Determine the [X, Y] coordinate at the center of the cell enclosing the given text.  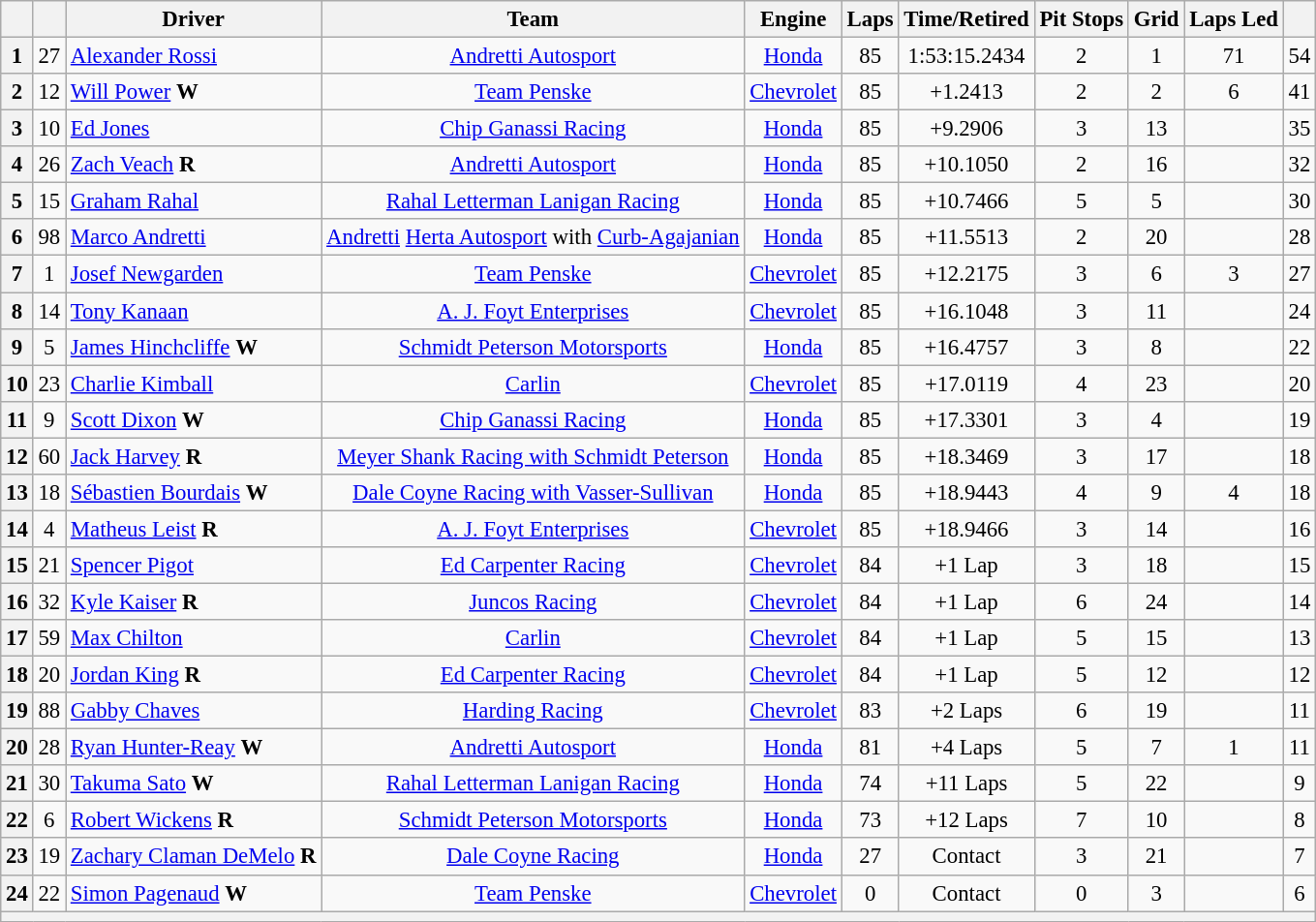
Kyle Kaiser R [194, 601]
88 [48, 711]
Dale Coyne Racing [533, 857]
Josef Newgarden [194, 274]
59 [48, 638]
Grid [1156, 19]
Gabby Chaves [194, 711]
Andretti Herta Autosport with Curb-Agajanian [533, 237]
Sébastien Bourdais W [194, 493]
Marco Andretti [194, 237]
Team [533, 19]
Laps [870, 19]
Matheus Leist R [194, 529]
Will Power W [194, 92]
+17.3301 [966, 419]
Max Chilton [194, 638]
+16.4757 [966, 347]
+16.1048 [966, 311]
Ryan Hunter-Reay W [194, 748]
Graham Rahal [194, 201]
+4 Laps [966, 748]
+12 Laps [966, 820]
Dale Coyne Racing with Vasser-Sullivan [533, 493]
1:53:15.2434 [966, 56]
98 [48, 237]
26 [48, 165]
Takuma Sato W [194, 784]
+11 Laps [966, 784]
Engine [793, 19]
60 [48, 456]
+2 Laps [966, 711]
Simon Pagenaud W [194, 893]
+9.2906 [966, 129]
James Hinchcliffe W [194, 347]
+18.9466 [966, 529]
+1.2413 [966, 92]
+18.9443 [966, 493]
54 [1300, 56]
Laps Led [1234, 19]
+17.0119 [966, 384]
Pit Stops [1081, 19]
+12.2175 [966, 274]
Harding Racing [533, 711]
Zach Veach R [194, 165]
Robert Wickens R [194, 820]
+18.3469 [966, 456]
41 [1300, 92]
Jordan King R [194, 675]
+10.7466 [966, 201]
Time/Retired [966, 19]
74 [870, 784]
Meyer Shank Racing with Schmidt Peterson [533, 456]
Tony Kanaan [194, 311]
Driver [194, 19]
Alexander Rossi [194, 56]
Juncos Racing [533, 601]
81 [870, 748]
Ed Jones [194, 129]
35 [1300, 129]
Charlie Kimball [194, 384]
+10.1050 [966, 165]
+11.5513 [966, 237]
Jack Harvey R [194, 456]
Spencer Pigot [194, 566]
Zachary Claman DeMelo R [194, 857]
71 [1234, 56]
Scott Dixon W [194, 419]
73 [870, 820]
83 [870, 711]
